From the cell containing the given text, extract its center point as [X, Y] coordinate. 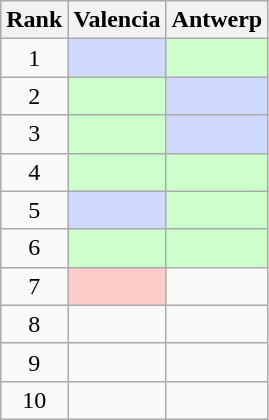
2 [34, 96]
9 [34, 362]
10 [34, 400]
3 [34, 134]
Rank [34, 20]
8 [34, 324]
Valencia [117, 20]
5 [34, 210]
6 [34, 248]
1 [34, 58]
4 [34, 172]
Antwerp [217, 20]
7 [34, 286]
